Pinpoint the cell where the given text exists, returning its [X, Y] midpoint coordinate. 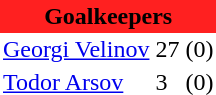
Goalkeepers [108, 16]
Georgi Velinov [76, 50]
27 [167, 50]
(0) [199, 50]
